Detect which cell encompasses the target text, then output its (x, y) center coordinate. 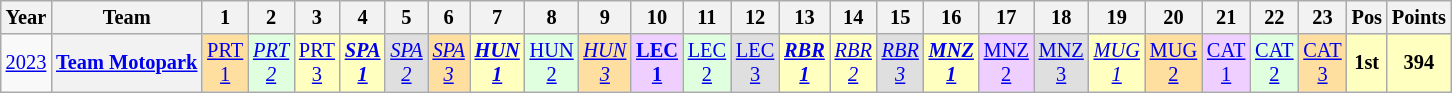
21 (1226, 17)
22 (1274, 17)
MNZ3 (1062, 63)
8 (552, 17)
394 (1419, 63)
Points (1419, 17)
SPA3 (449, 63)
LEC2 (707, 63)
LEC3 (755, 63)
23 (1322, 17)
Year (26, 17)
5 (406, 17)
SPA2 (406, 63)
LEC1 (657, 63)
17 (1006, 17)
1 (225, 17)
HUN2 (552, 63)
CAT3 (1322, 63)
RBR1 (804, 63)
10 (657, 17)
3 (317, 17)
RBR3 (900, 63)
MUG1 (1117, 63)
6 (449, 17)
16 (952, 17)
Team (126, 17)
MNZ1 (952, 63)
PRT2 (271, 63)
15 (900, 17)
4 (363, 17)
MUG2 (1174, 63)
11 (707, 17)
12 (755, 17)
2 (271, 17)
7 (498, 17)
18 (1062, 17)
CAT2 (1274, 63)
Pos (1367, 17)
CAT1 (1226, 63)
9 (606, 17)
14 (854, 17)
PRT3 (317, 63)
2023 (26, 63)
MNZ2 (1006, 63)
19 (1117, 17)
1st (1367, 63)
HUN1 (498, 63)
RBR2 (854, 63)
Team Motopark (126, 63)
20 (1174, 17)
SPA1 (363, 63)
PRT1 (225, 63)
HUN3 (606, 63)
13 (804, 17)
